Search for the cell housing the specified text and yield its (X, Y) center coordinate. 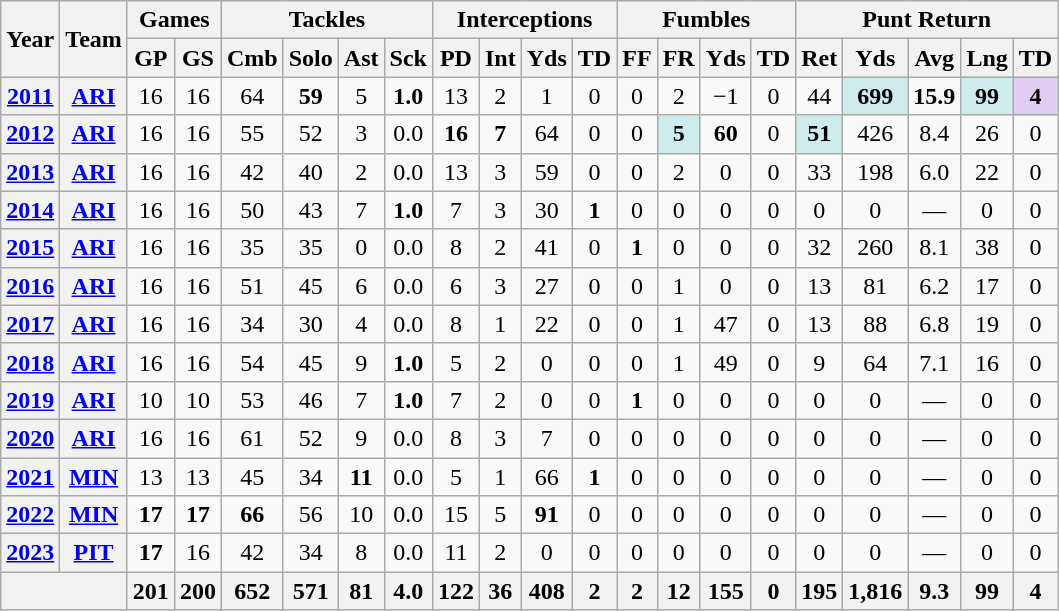
699 (876, 96)
FR (678, 58)
2022 (30, 515)
260 (876, 248)
Cmb (252, 58)
6.8 (934, 324)
652 (252, 591)
55 (252, 134)
7.1 (934, 362)
8.1 (934, 248)
19 (987, 324)
33 (820, 172)
46 (310, 400)
44 (820, 96)
12 (678, 591)
Lng (987, 58)
2014 (30, 210)
Games (174, 20)
2016 (30, 286)
60 (726, 134)
2018 (30, 362)
PIT (94, 553)
Team (94, 39)
Year (30, 39)
38 (987, 248)
Avg (934, 58)
6.0 (934, 172)
40 (310, 172)
53 (252, 400)
200 (198, 591)
408 (546, 591)
15.9 (934, 96)
43 (310, 210)
47 (726, 324)
426 (876, 134)
PD (456, 58)
54 (252, 362)
Solo (310, 58)
2021 (30, 477)
2017 (30, 324)
32 (820, 248)
27 (546, 286)
201 (150, 591)
2019 (30, 400)
GS (198, 58)
Tackles (326, 20)
2012 (30, 134)
198 (876, 172)
Int (500, 58)
155 (726, 591)
2011 (30, 96)
Sck (408, 58)
122 (456, 591)
GP (150, 58)
2020 (30, 438)
9.3 (934, 591)
Ret (820, 58)
6.2 (934, 286)
Punt Return (927, 20)
Fumbles (706, 20)
2023 (30, 553)
195 (820, 591)
15 (456, 515)
91 (546, 515)
36 (500, 591)
88 (876, 324)
Interceptions (524, 20)
26 (987, 134)
8.4 (934, 134)
41 (546, 248)
−1 (726, 96)
49 (726, 362)
FF (637, 58)
Ast (361, 58)
4.0 (408, 591)
571 (310, 591)
56 (310, 515)
1,816 (876, 591)
2013 (30, 172)
61 (252, 438)
2015 (30, 248)
50 (252, 210)
